Determine the [X, Y] coordinate at the center of the cell enclosing the given text.  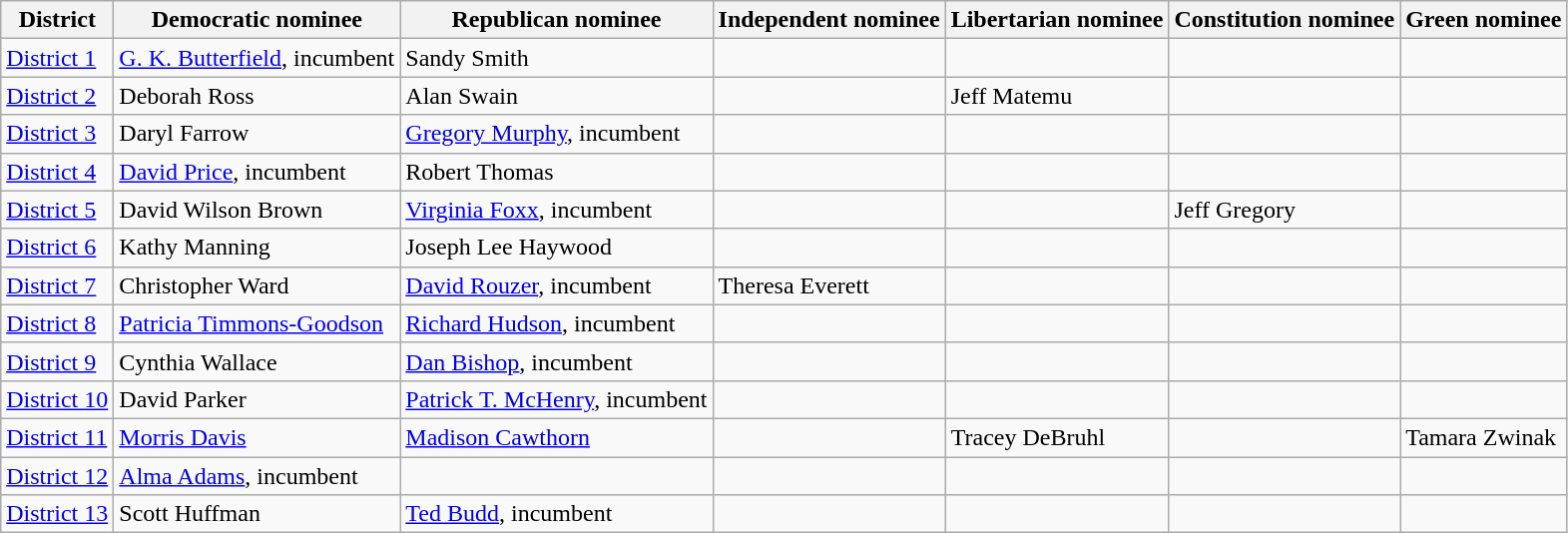
Patricia Timmons-Goodson [258, 323]
District 4 [58, 172]
Deborah Ross [258, 96]
Scott Huffman [258, 514]
District 9 [58, 361]
Alma Adams, incumbent [258, 476]
Republican nominee [557, 20]
District 13 [58, 514]
Madison Cawthorn [557, 437]
David Price, incumbent [258, 172]
Virginia Foxx, incumbent [557, 210]
Jeff Matemu [1057, 96]
Cynthia Wallace [258, 361]
Joseph Lee Haywood [557, 248]
David Parker [258, 399]
Sandy Smith [557, 58]
Tamara Zwinak [1483, 437]
Robert Thomas [557, 172]
District 1 [58, 58]
District 3 [58, 134]
Constitution nominee [1285, 20]
Morris Davis [258, 437]
Libertarian nominee [1057, 20]
District 8 [58, 323]
District 6 [58, 248]
David Rouzer, incumbent [557, 285]
Richard Hudson, incumbent [557, 323]
District 5 [58, 210]
Kathy Manning [258, 248]
District 7 [58, 285]
Daryl Farrow [258, 134]
Christopher Ward [258, 285]
Ted Budd, incumbent [557, 514]
District 12 [58, 476]
District 10 [58, 399]
Green nominee [1483, 20]
Jeff Gregory [1285, 210]
District 11 [58, 437]
Dan Bishop, incumbent [557, 361]
David Wilson Brown [258, 210]
Tracey DeBruhl [1057, 437]
Democratic nominee [258, 20]
Patrick T. McHenry, incumbent [557, 399]
G. K. Butterfield, incumbent [258, 58]
Alan Swain [557, 96]
Theresa Everett [828, 285]
Independent nominee [828, 20]
Gregory Murphy, incumbent [557, 134]
District 2 [58, 96]
District [58, 20]
